Find where the given text appears and provide that cell's center as [x, y] coordinate. 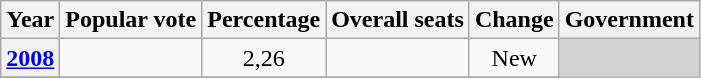
Year [30, 20]
Popular vote [131, 20]
Overall seats [398, 20]
2008 [30, 58]
Change [514, 20]
Percentage [264, 20]
Government [629, 20]
New [514, 58]
2,26 [264, 58]
